Identify which cell holds the provided text, then report its [x, y] central coordinate. 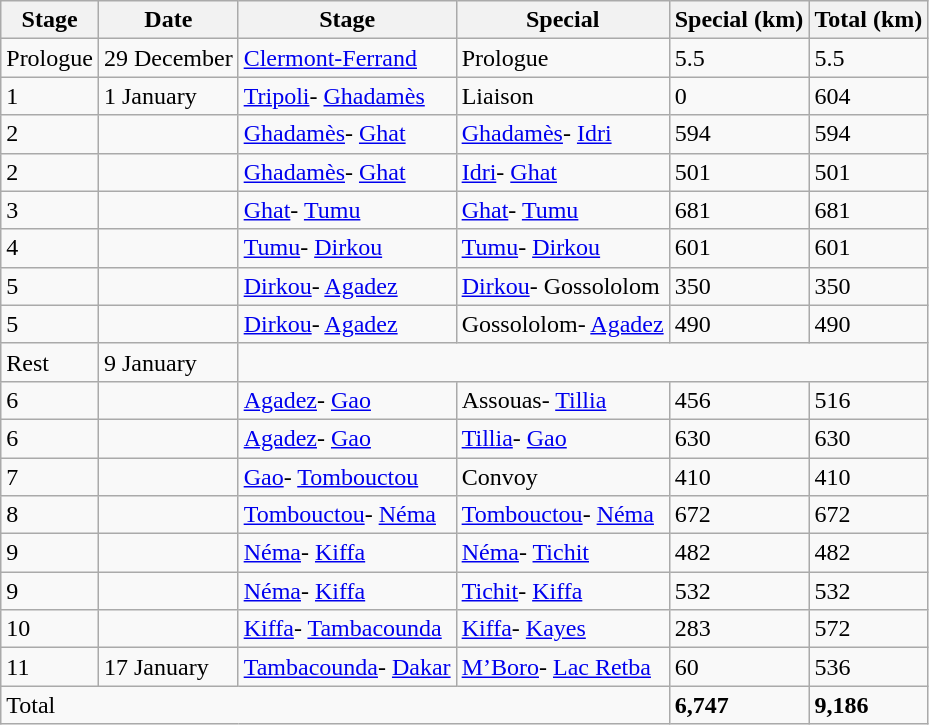
Clermont-Ferrand [347, 58]
3 [50, 210]
Kiffa- Tambacounda [347, 629]
1 [50, 96]
456 [739, 400]
Gossololom- Agadez [562, 324]
283 [739, 629]
Total (km) [868, 20]
8 [50, 515]
Tripoli- Ghadamès [347, 96]
Kiffa- Kayes [562, 629]
Total [335, 705]
0 [739, 96]
60 [739, 667]
Néma- Tichit [562, 553]
Tambacounda- Dakar [347, 667]
536 [868, 667]
Special [562, 20]
11 [50, 667]
7 [50, 477]
17 January [168, 667]
Convoy [562, 477]
Ghadamès- Idri [562, 134]
Tichit- Kiffa [562, 591]
29 December [168, 58]
6,747 [739, 705]
4 [50, 248]
Idri- Ghat [562, 172]
Liaison [562, 96]
Rest [50, 362]
Assouas- Tillia [562, 400]
9,186 [868, 705]
Tillia- Gao [562, 438]
Dirkou- Gossololom [562, 286]
10 [50, 629]
Date [168, 20]
Gao- Tombouctou [347, 477]
1 January [168, 96]
604 [868, 96]
M’Boro- Lac Retba [562, 667]
9 January [168, 362]
572 [868, 629]
Special (km) [739, 20]
516 [868, 400]
